Identify which cell holds the provided text, then report its (X, Y) central coordinate. 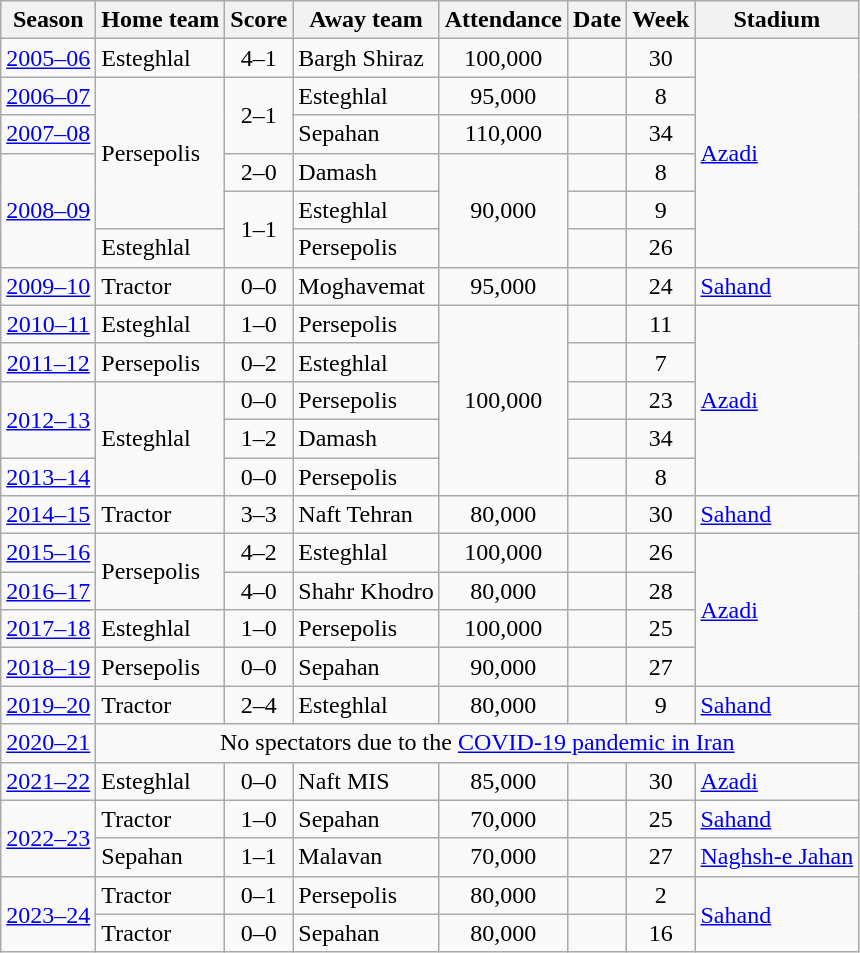
110,000 (503, 134)
85,000 (503, 781)
2011–12 (48, 362)
Away team (366, 20)
Home team (160, 20)
2–4 (259, 705)
3–3 (259, 515)
No spectators due to the COVID-19 pandemic in Iran (478, 743)
2022–23 (48, 838)
2–0 (259, 172)
2–1 (259, 115)
Attendance (503, 20)
Malavan (366, 857)
Date (598, 20)
4–0 (259, 591)
Naft Tehran (366, 515)
2021–22 (48, 781)
16 (661, 933)
11 (661, 324)
Score (259, 20)
4–1 (259, 58)
2018–19 (48, 667)
2005–06 (48, 58)
4–2 (259, 553)
2014–15 (48, 515)
2013–14 (48, 477)
2015–16 (48, 553)
2006–07 (48, 96)
7 (661, 362)
23 (661, 400)
2009–10 (48, 286)
28 (661, 591)
2010–11 (48, 324)
2 (661, 895)
2019–20 (48, 705)
2008–09 (48, 210)
Bargh Shiraz (366, 58)
Season (48, 20)
Shahr Khodro (366, 591)
2023–24 (48, 914)
2007–08 (48, 134)
Moghavemat (366, 286)
Naghsh-e Jahan (777, 857)
Week (661, 20)
0–1 (259, 895)
Naft MIS (366, 781)
2012–13 (48, 419)
2017–18 (48, 629)
24 (661, 286)
0–2 (259, 362)
1–2 (259, 438)
2020–21 (48, 743)
Stadium (777, 20)
2016–17 (48, 591)
